From the cell containing the given text, extract its center point as (X, Y) coordinate. 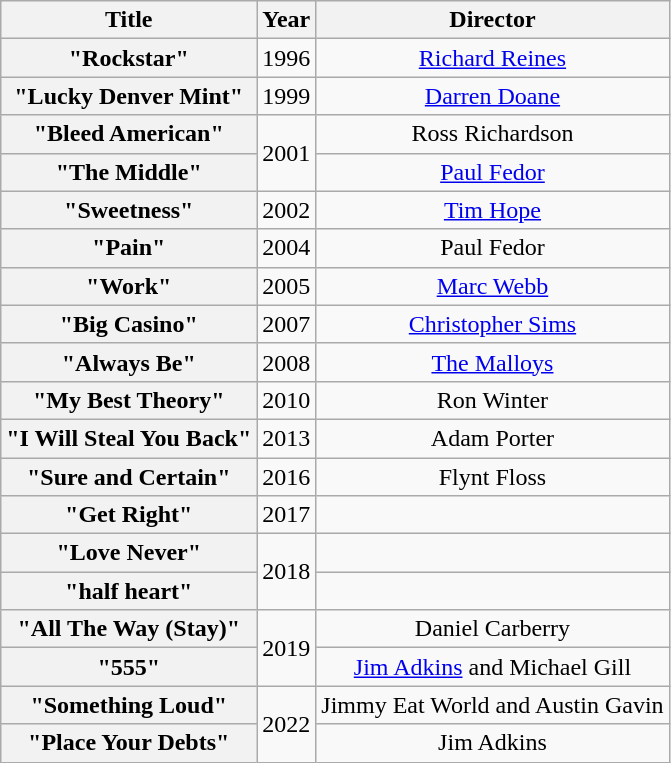
2008 (286, 362)
Daniel Carberry (492, 629)
"Always Be" (129, 362)
"I Will Steal You Back" (129, 438)
2007 (286, 324)
Richard Reines (492, 58)
"All The Way (Stay)" (129, 629)
Jim Adkins and Michael Gill (492, 667)
Adam Porter (492, 438)
"Rockstar" (129, 58)
Marc Webb (492, 286)
Ross Richardson (492, 134)
"The Middle" (129, 172)
"My Best Theory" (129, 400)
2018 (286, 572)
2017 (286, 515)
Jim Adkins (492, 743)
"Something Loud" (129, 705)
2022 (286, 724)
Christopher Sims (492, 324)
Darren Doane (492, 96)
2019 (286, 648)
Title (129, 20)
"Sweetness" (129, 210)
2004 (286, 248)
Director (492, 20)
1999 (286, 96)
"Place Your Debts" (129, 743)
"Get Right" (129, 515)
Jimmy Eat World and Austin Gavin (492, 705)
2016 (286, 477)
2013 (286, 438)
Year (286, 20)
"Bleed American" (129, 134)
Ron Winter (492, 400)
"Lucky Denver Mint" (129, 96)
Tim Hope (492, 210)
"Work" (129, 286)
"half heart" (129, 591)
"Pain" (129, 248)
"555" (129, 667)
Flynt Floss (492, 477)
2002 (286, 210)
"Sure and Certain" (129, 477)
The Malloys (492, 362)
"Big Casino" (129, 324)
2010 (286, 400)
1996 (286, 58)
"Love Never" (129, 553)
2005 (286, 286)
2001 (286, 153)
